Return the (X, Y) coordinate for the center point of the cell that contains the specified text.  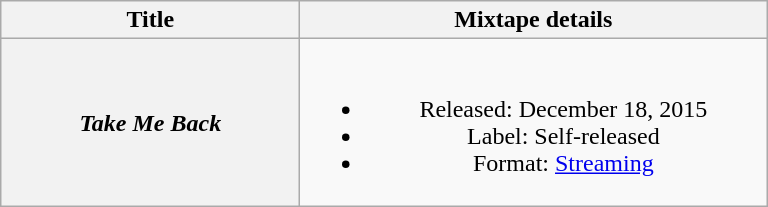
Title (150, 20)
Mixtape details (534, 20)
Released: December 18, 2015Label: Self-releasedFormat: Streaming (534, 122)
Take Me Back (150, 122)
